Return (X, Y) of the center of cell containing provided text 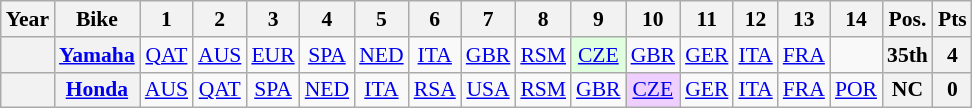
0 (952, 90)
Pos. (908, 19)
9 (598, 19)
Yamaha (97, 55)
10 (654, 19)
Year (28, 19)
POR (856, 90)
1 (166, 19)
11 (706, 19)
Bike (97, 19)
2 (220, 19)
12 (755, 19)
NC (908, 90)
7 (488, 19)
Pts (952, 19)
5 (381, 19)
35th (908, 55)
14 (856, 19)
3 (272, 19)
8 (543, 19)
EUR (272, 55)
Honda (97, 90)
13 (804, 19)
USA (488, 90)
RSA (435, 90)
6 (435, 19)
